Return the (x, y) coordinate for the center point of the cell that contains the specified text.  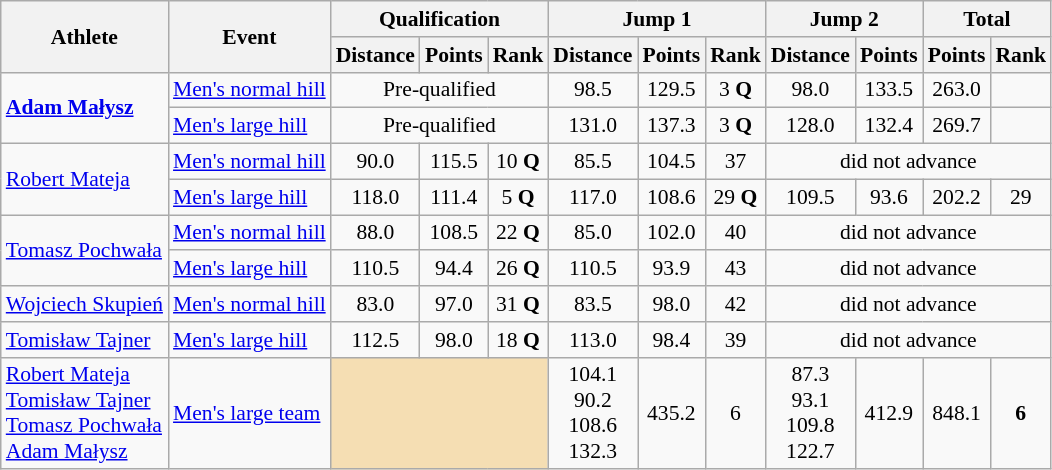
133.5 (889, 90)
137.3 (672, 126)
Jump 1 (657, 19)
109.5 (810, 197)
Robert Mateja (84, 180)
10 Q (518, 162)
18 Q (518, 340)
263.0 (957, 90)
112.5 (376, 340)
93.9 (672, 269)
90.0 (376, 162)
Men's large team (250, 413)
Qualification (440, 19)
131.0 (592, 126)
98.4 (672, 340)
128.0 (810, 126)
37 (736, 162)
Tomasz Pochwała (84, 250)
26 Q (518, 269)
40 (736, 233)
22 Q (518, 233)
102.0 (672, 233)
108.6 (672, 197)
Robert MatejaTomisław TajnerTomasz PochwałaAdam Małysz (84, 413)
117.0 (592, 197)
848.1 (957, 413)
88.0 (376, 233)
83.5 (592, 304)
104.190.2108.6132.3 (592, 413)
87.393.1109.8122.7 (810, 413)
104.5 (672, 162)
Wojciech Skupień (84, 304)
29 Q (736, 197)
85.5 (592, 162)
115.5 (454, 162)
111.4 (454, 197)
85.0 (592, 233)
412.9 (889, 413)
129.5 (672, 90)
Adam Małysz (84, 108)
Jump 2 (844, 19)
39 (736, 340)
29 (1020, 197)
435.2 (672, 413)
108.5 (454, 233)
Tomisław Tajner (84, 340)
83.0 (376, 304)
113.0 (592, 340)
94.4 (454, 269)
Athlete (84, 36)
42 (736, 304)
97.0 (454, 304)
5 Q (518, 197)
43 (736, 269)
Event (250, 36)
118.0 (376, 197)
202.2 (957, 197)
132.4 (889, 126)
98.5 (592, 90)
93.6 (889, 197)
269.7 (957, 126)
31 Q (518, 304)
Total (987, 19)
